Pinpoint the cell where the given text exists, returning its (x, y) midpoint coordinate. 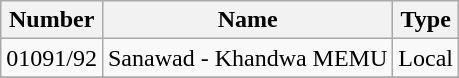
Number (52, 20)
Name (247, 20)
Sanawad - Khandwa MEMU (247, 58)
Type (426, 20)
01091/92 (52, 58)
Local (426, 58)
